Capture the cell that displays the provided text and extract its (X, Y) central coordinate. 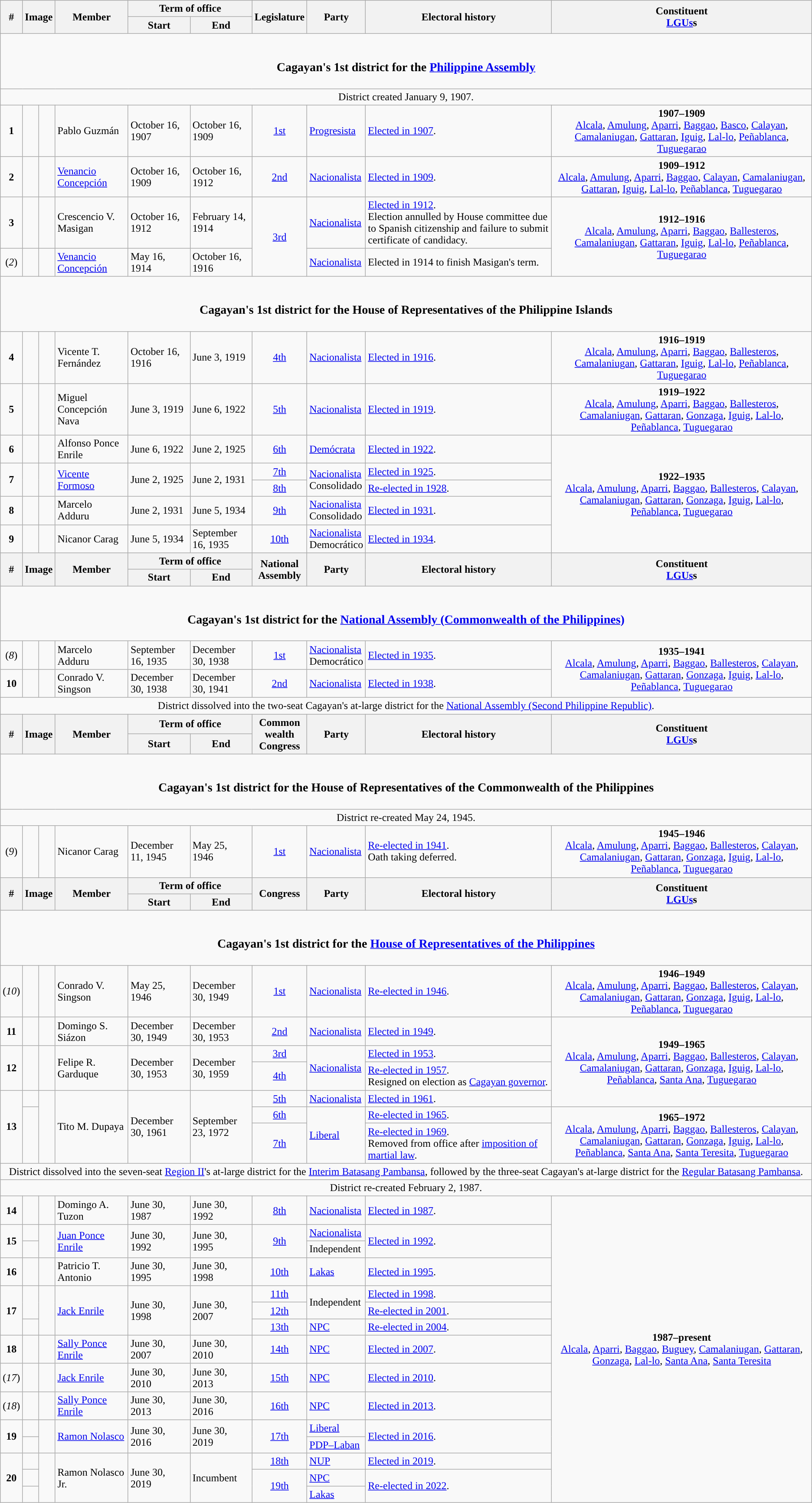
Ramon Nolasco (92, 1437)
Incumbent (221, 1478)
17th (279, 1437)
NationalAssembly (279, 569)
1912–1916Alcala, Amulung, Aparri, Baggao, Ballesteros, Camalaniugan, Gattaran, Iguig, Lal-lo, Peñablanca, Tuguegarao (682, 236)
Re-elected in 1957.Resigned on election as Cagayan governor. (459, 1076)
Elected in 2016. (459, 1437)
Felipe R. Garduque (92, 1067)
1916–1919Alcala, Amulung, Aparri, Baggao, Ballesteros, Camalaniugan, Gattaran, Iguig, Lal-lo, Peñablanca, Tuguegarao (682, 358)
Elected in 1909. (459, 177)
(10) (11, 991)
15th (279, 1377)
(2) (11, 262)
12th (279, 1310)
Congress (279, 894)
May 16, 1914 (159, 262)
NUP (337, 1461)
Re-elected in 1928. (459, 488)
Re-elected in 2001. (459, 1310)
February 14, 1914 (221, 222)
2 (11, 177)
District dissolved into the two-seat Cagayan's at-large district for the National Assembly (Second Philippine Republic). (406, 706)
4 (11, 358)
Elected in 1961. (459, 1099)
Elected in 1938. (459, 683)
Tito M. Dupaya (92, 1127)
Elected in 1949. (459, 1031)
Elected in 1922. (459, 450)
Elected in 1931. (459, 510)
Legislature (279, 17)
1935–1941Alcala, Amulung, Aparri, Baggao, Ballesteros, Calayan, Camalaniugan, Gattaran, Gonzaga, Iguig, Lal-lo, Peñablanca, Tuguegarao (682, 669)
Re-elected in 1965. (459, 1115)
1945–1946Alcala, Amulung, Aparri, Baggao, Ballesteros, Calayan, Camalaniugan, Gattaran, Gonzaga, Iguig, Lal-lo, Peñablanca, Tuguegarao (682, 851)
19 (11, 1437)
1 (11, 131)
Pablo Guzmán (92, 131)
1907–1909Alcala, Amulung, Aparri, Baggao, Basco, Calayan, Camalaniugan, Gattaran, Iguig, Lal-lo, Peñablanca, Tuguegarao (682, 131)
Elected in 2010. (459, 1377)
Domingo S. Siázon (92, 1031)
1987–presentAlcala, Aparri, Baggao, Buguey, Camalaniugan, Gattaran, Gonzaga, Lal-lo, Santa Ana, Santa Teresita (682, 1349)
Elected in 2007. (459, 1349)
Juan Ponce Enrile (92, 1241)
Elected in 1953. (459, 1053)
Elected in 1925. (459, 472)
PDP–Laban (337, 1445)
October 16, 1907 (159, 131)
Re-elected in 2004. (459, 1327)
1919–1922Alcala, Amulung, Aparri, Baggao, Ballesteros, Camalaniugan, Gattaran, Gonzaga, Iguig, Lal-lo, Peñablanca, Tuguegarao (682, 410)
(17) (11, 1377)
16th (279, 1406)
Ramon Nolasco Jr. (92, 1478)
Cagayan's 1st district for the National Assembly (Commonwealth of the Philippines) (406, 614)
Re-elected in 1946. (459, 991)
Domingo A. Tuzon (92, 1211)
Elected in 1914 to finish Masigan's term. (459, 262)
District re-created February 2, 1987. (406, 1188)
Vicente Formoso (92, 480)
Patricio T. Antonio (92, 1271)
1909–1912Alcala, Amulung, Aparri, Baggao, Calayan, Camalaniugan, Gattaran, Iguig, Lal-lo, Peñablanca, Tuguegarao (682, 177)
Elected in 2013. (459, 1406)
Cagayan's 1st district for the House of Representatives of the Philippines (406, 938)
Elected in 1919. (459, 410)
District re-created May 24, 1945. (406, 817)
7 (11, 480)
(9) (11, 851)
10 (11, 683)
December 30, 1961 (159, 1127)
Progresista (337, 131)
15 (11, 1241)
1922–1935Alcala, Amulung, Aparri, Baggao, Ballesteros, Calayan, Camalaniugan, Gattaran, Gonzaga, Iguig, Lal-lo, Peñablanca, Tuguegarao (682, 494)
(8) (11, 655)
8 (11, 510)
Demócrata (337, 450)
Re-elected in 2022. (459, 1486)
1946–1949Alcala, Amulung, Aparri, Baggao, Ballesteros, Calayan, Camalaniugan, Gattaran, Gonzaga, Iguig, Lal-lo, Peñablanca, Tuguegarao (682, 991)
Alfonso Ponce Enrile (92, 450)
Cagayan's 1st district for the House of Representatives of the Philippine Islands (406, 304)
Miguel Concepción Nava (92, 410)
9 (11, 539)
Elected in 1998. (459, 1294)
Elected in 2019. (459, 1461)
June 30, 1987 (159, 1211)
Elected in 1995. (459, 1271)
(18) (11, 1406)
12 (11, 1067)
13 (11, 1127)
Re-elected in 1969.Removed from office after imposition of martial law. (459, 1143)
December 11, 1945 (159, 851)
District created January 9, 1907. (406, 97)
CommonwealthCongress (279, 734)
Elected in 1935. (459, 655)
19th (279, 1486)
Elected in 1912.Election annulled by House committee due to Spanish citizenship and failure to submit certificate of candidacy. (459, 222)
20 (11, 1478)
Vicente T. Fernández (92, 358)
16 (11, 1271)
3 (11, 222)
December 30, 1959 (221, 1067)
Crescencio V. Masigan (92, 222)
Cagayan's 1st district for the Philippine Assembly (406, 61)
5 (11, 410)
Cagayan's 1st district for the House of Representatives of the Commonwealth of the Philippines (406, 782)
Elected in 1907. (459, 131)
Elected in 1992. (459, 1241)
1949–1965Alcala, Amulung, Aparri, Baggao, Ballesteros, Calayan, Camalaniugan, Gattaran, Gonzaga, Iguig, Lal-lo, Peñablanca, Santa Ana, Tuguegarao (682, 1062)
Elected in 1987. (459, 1211)
18th (279, 1461)
18 (11, 1349)
14th (279, 1349)
Re-elected in 1941.Oath taking deferred. (459, 851)
December 30, 1941 (221, 683)
14 (11, 1211)
11th (279, 1294)
11 (11, 1031)
13th (279, 1327)
Elected in 1934. (459, 539)
Elected in 1916. (459, 358)
6 (11, 450)
September 23, 1972 (221, 1127)
17 (11, 1310)
